Determine the (x, y) coordinate at the center of the cell enclosing the given text.  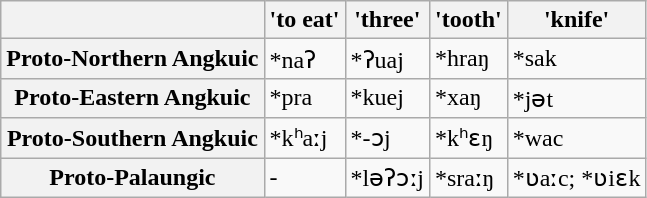
*wac (576, 138)
'to eat' (304, 20)
'tooth' (468, 20)
*jət (576, 98)
Proto-Palaungic (132, 178)
*sraːŋ (468, 178)
*sak (576, 59)
'knife' (576, 20)
Proto-Eastern Angkuic (132, 98)
Proto-Southern Angkuic (132, 138)
*xaŋ (468, 98)
*kʰɛŋ (468, 138)
'three' (387, 20)
*hraŋ (468, 59)
*kuej (387, 98)
*ʔuaj (387, 59)
*-ɔj (387, 138)
*kʰaːj (304, 138)
*pra (304, 98)
*ʋaːc; *ʋiɛk (576, 178)
*naʔ (304, 59)
- (304, 178)
Proto-Northern Angkuic (132, 59)
*ləʔɔːj (387, 178)
